Detect which cell encompasses the target text, then output its (X, Y) center coordinate. 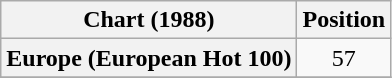
Chart (1988) (149, 20)
Europe (European Hot 100) (149, 58)
57 (344, 58)
Position (344, 20)
